Capture the cell that displays the provided text and extract its [x, y] central coordinate. 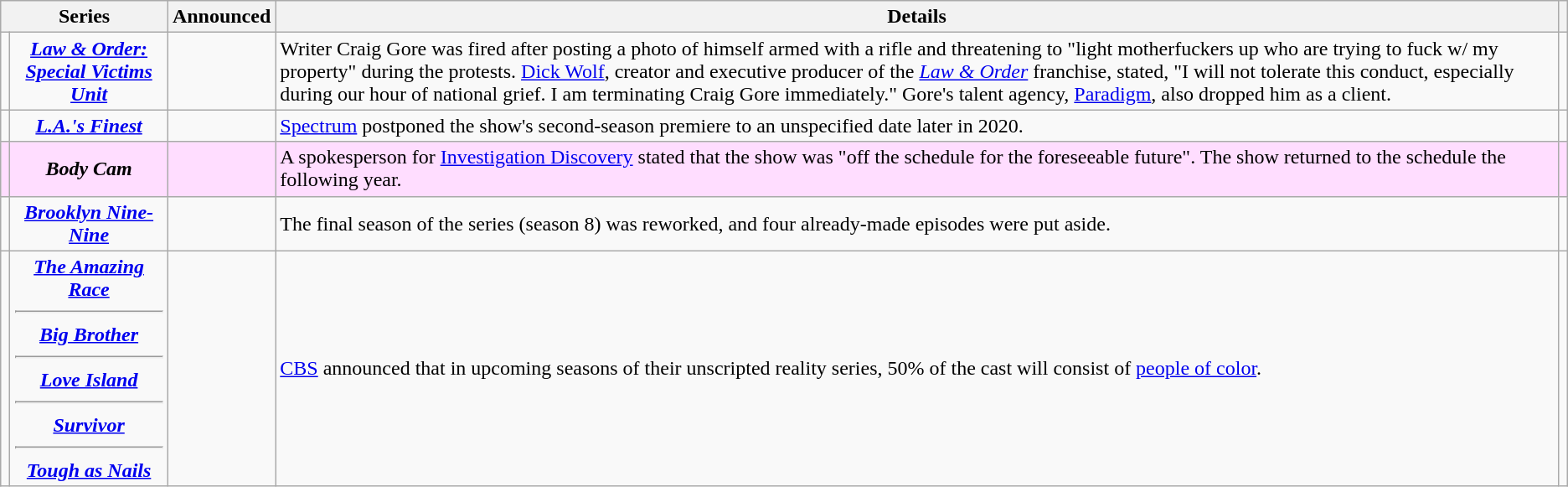
Details [916, 17]
L.A.'s Finest [89, 126]
The Amazing RaceBig BrotherLove IslandSurvivorTough as Nails [89, 369]
CBS announced that in upcoming seasons of their unscripted reality series, 50% of the cast will consist of people of color. [916, 369]
Spectrum postponed the show's second-season premiere to an unspecified date later in 2020. [916, 126]
Body Cam [89, 169]
Law & Order: Special Victims Unit [89, 71]
Announced [221, 17]
Brooklyn Nine-Nine [89, 223]
Series [85, 17]
The final season of the series (season 8) was reworked, and four already-made episodes were put aside. [916, 223]
